Output the [x, y] coordinate of the center of the cell containing the given text.  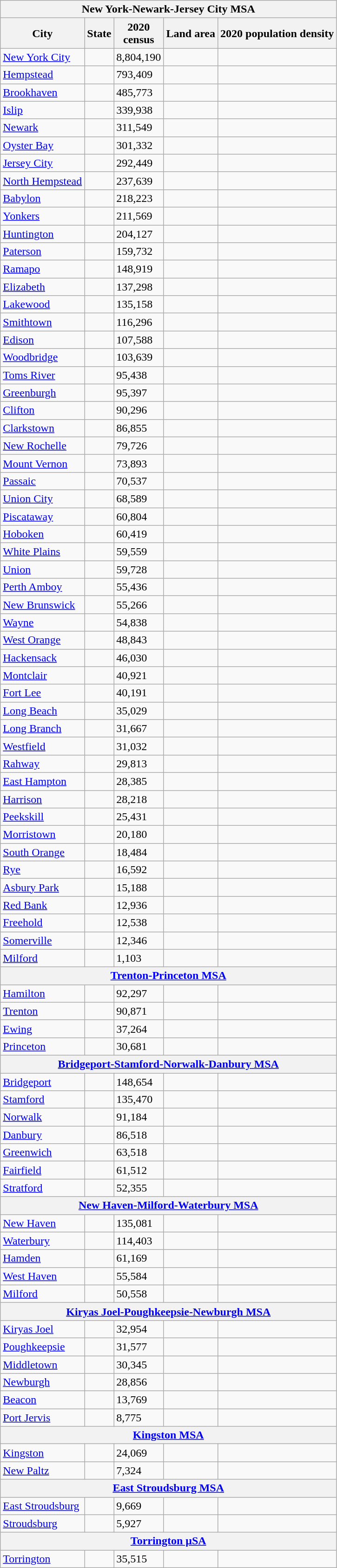
Long Beach [43, 711]
Rahway [43, 764]
2020census [139, 33]
Torrington μSA [168, 1541]
48,843 [139, 640]
8,804,190 [139, 57]
37,264 [139, 1029]
Montclair [43, 675]
59,728 [139, 570]
28,385 [139, 781]
311,549 [139, 128]
204,127 [139, 233]
Perth Amboy [43, 587]
Passaic [43, 481]
103,639 [139, 357]
New Paltz [43, 1471]
31,577 [139, 1347]
Princeton [43, 1046]
Huntington [43, 233]
292,449 [139, 163]
13,769 [139, 1400]
107,588 [139, 340]
40,921 [139, 675]
59,559 [139, 552]
Ewing [43, 1029]
73,893 [139, 463]
Lakewood [43, 305]
West Haven [43, 1276]
60,804 [139, 517]
485,773 [139, 92]
Asbury Park [43, 888]
White Plains [43, 552]
Babylon [43, 198]
New York-Newark-Jersey City MSA [168, 9]
Freehold [43, 923]
90,871 [139, 1011]
Long Branch [43, 728]
50,558 [139, 1294]
31,667 [139, 728]
Kingston [43, 1453]
Greenburgh [43, 393]
237,639 [139, 181]
60,419 [139, 534]
Kiryas Joel-Poughkeepsie-Newburgh MSA [168, 1311]
East Stroudsburg [43, 1506]
135,470 [139, 1100]
Port Jervis [43, 1418]
Westfield [43, 746]
35,029 [139, 711]
40,191 [139, 693]
Edison [43, 340]
Woodbridge [43, 357]
61,512 [139, 1170]
135,081 [139, 1223]
Jersey City [43, 163]
East Stroudsburg MSA [168, 1488]
Land area [191, 33]
Rye [43, 870]
Toms River [43, 375]
1,103 [139, 958]
Hackensack [43, 658]
Danbury [43, 1135]
31,032 [139, 746]
Clarkstown [43, 428]
148,654 [139, 1082]
Hoboken [43, 534]
Trenton [43, 1011]
70,537 [139, 481]
218,223 [139, 198]
32,954 [139, 1329]
339,938 [139, 110]
52,355 [139, 1188]
135,158 [139, 305]
12,538 [139, 923]
Mount Vernon [43, 463]
West Orange [43, 640]
24,069 [139, 1453]
Ramapo [43, 269]
Middletown [43, 1364]
Hamden [43, 1258]
12,936 [139, 905]
301,332 [139, 145]
12,346 [139, 940]
28,856 [139, 1382]
91,184 [139, 1117]
211,569 [139, 216]
92,297 [139, 993]
New Brunswick [43, 605]
29,813 [139, 764]
15,188 [139, 888]
86,855 [139, 428]
Greenwich [43, 1153]
Somerville [43, 940]
Newburgh [43, 1382]
114,403 [139, 1241]
30,681 [139, 1046]
5,927 [139, 1523]
Clifton [43, 410]
86,518 [139, 1135]
Trenton-Princeton MSA [168, 976]
Fort Lee [43, 693]
Torrington [43, 1559]
55,266 [139, 605]
Islip [43, 110]
68,589 [139, 499]
Union City [43, 499]
New Haven [43, 1223]
Kiryas Joel [43, 1329]
Waterbury [43, 1241]
Oyster Bay [43, 145]
Wayne [43, 622]
Kingston MSA [168, 1435]
City [43, 33]
63,518 [139, 1153]
55,584 [139, 1276]
New Haven-Milford-Waterbury MSA [168, 1205]
Stroudsburg [43, 1523]
Red Bank [43, 905]
Hempstead [43, 75]
Smithtown [43, 322]
116,296 [139, 322]
54,838 [139, 622]
Yonkers [43, 216]
Poughkeepsie [43, 1347]
Fairfield [43, 1170]
New Rochelle [43, 446]
25,431 [139, 817]
New York City [43, 57]
Piscataway [43, 517]
Elizabeth [43, 287]
95,438 [139, 375]
2020 population density [277, 33]
Paterson [43, 252]
28,218 [139, 799]
Morristown [43, 835]
Union [43, 570]
90,296 [139, 410]
55,436 [139, 587]
9,669 [139, 1506]
Norwalk [43, 1117]
Stratford [43, 1188]
46,030 [139, 658]
South Orange [43, 852]
Bridgeport [43, 1082]
Bridgeport-Stamford-Norwalk-Danbury MSA [168, 1064]
95,397 [139, 393]
16,592 [139, 870]
7,324 [139, 1471]
East Hampton [43, 781]
8,775 [139, 1418]
79,726 [139, 446]
35,515 [139, 1559]
18,484 [139, 852]
Stamford [43, 1100]
Peekskill [43, 817]
State [99, 33]
Brookhaven [43, 92]
159,732 [139, 252]
Beacon [43, 1400]
137,298 [139, 287]
20,180 [139, 835]
North Hempstead [43, 181]
793,409 [139, 75]
Harrison [43, 799]
148,919 [139, 269]
61,169 [139, 1258]
30,345 [139, 1364]
Hamilton [43, 993]
Newark [43, 128]
